From the cell containing the given text, extract its center point as [x, y] coordinate. 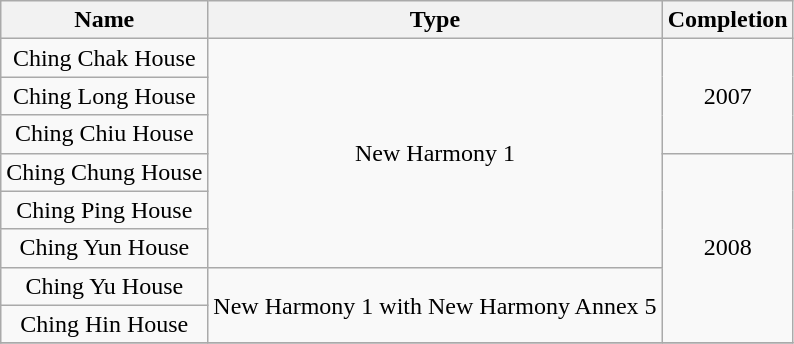
New Harmony 1 with New Harmony Annex 5 [435, 305]
Name [104, 20]
Ching Ping House [104, 210]
Type [435, 20]
Completion [728, 20]
Ching Yun House [104, 248]
Ching Chiu House [104, 134]
2008 [728, 248]
Ching Long House [104, 96]
Ching Yu House [104, 286]
New Harmony 1 [435, 153]
Ching Chak House [104, 58]
Ching Hin House [104, 324]
2007 [728, 96]
Ching Chung House [104, 172]
